Search for the cell housing the specified text and yield its [x, y] center coordinate. 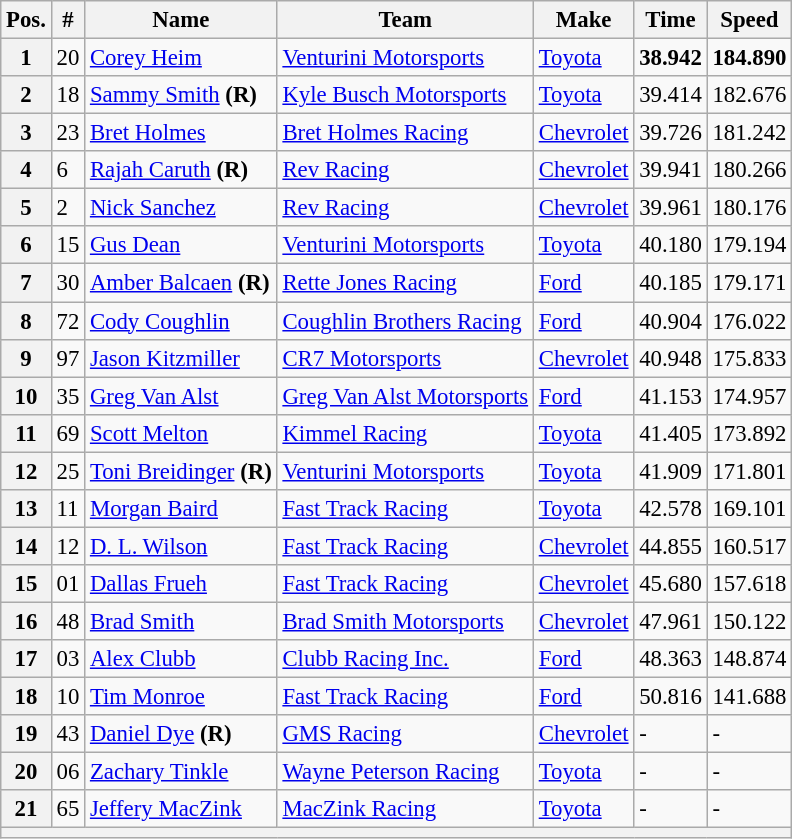
Dallas Frueh [181, 584]
42.578 [670, 509]
141.688 [750, 697]
Zachary Tinkle [181, 772]
Clubb Racing Inc. [405, 659]
Rette Jones Racing [405, 283]
# [68, 20]
35 [68, 396]
39.414 [670, 95]
38.942 [670, 58]
16 [26, 621]
30 [68, 283]
179.171 [750, 283]
Greg Van Alst [181, 396]
Amber Balcaen (R) [181, 283]
97 [68, 358]
65 [68, 809]
Make [583, 20]
14 [26, 546]
Speed [750, 20]
48 [68, 621]
7 [26, 283]
40.180 [670, 245]
Brad Smith [181, 621]
41.153 [670, 396]
150.122 [750, 621]
Bret Holmes Racing [405, 133]
175.833 [750, 358]
182.676 [750, 95]
19 [26, 734]
Alex Clubb [181, 659]
174.957 [750, 396]
8 [26, 321]
Name [181, 20]
03 [68, 659]
25 [68, 471]
47.961 [670, 621]
176.022 [750, 321]
180.176 [750, 208]
169.101 [750, 509]
173.892 [750, 433]
Cody Coughlin [181, 321]
Pos. [26, 20]
Tim Monroe [181, 697]
Scott Melton [181, 433]
9 [26, 358]
Sammy Smith (R) [181, 95]
44.855 [670, 546]
17 [26, 659]
01 [68, 584]
41.405 [670, 433]
Coughlin Brothers Racing [405, 321]
Gus Dean [181, 245]
181.242 [750, 133]
41.909 [670, 471]
171.801 [750, 471]
GMS Racing [405, 734]
45.680 [670, 584]
CR7 Motorsports [405, 358]
Corey Heim [181, 58]
Kyle Busch Motorsports [405, 95]
39.726 [670, 133]
40.185 [670, 283]
Kimmel Racing [405, 433]
39.941 [670, 170]
Greg Van Alst Motorsports [405, 396]
43 [68, 734]
Wayne Peterson Racing [405, 772]
69 [68, 433]
3 [26, 133]
06 [68, 772]
Daniel Dye (R) [181, 734]
1 [26, 58]
Time [670, 20]
4 [26, 170]
40.948 [670, 358]
Bret Holmes [181, 133]
Jeffery MacZink [181, 809]
Jason Kitzmiller [181, 358]
148.874 [750, 659]
Brad Smith Motorsports [405, 621]
48.363 [670, 659]
Nick Sanchez [181, 208]
39.961 [670, 208]
Toni Breidinger (R) [181, 471]
Rajah Caruth (R) [181, 170]
13 [26, 509]
184.890 [750, 58]
23 [68, 133]
179.194 [750, 245]
21 [26, 809]
D. L. Wilson [181, 546]
72 [68, 321]
160.517 [750, 546]
180.266 [750, 170]
MacZink Racing [405, 809]
Morgan Baird [181, 509]
157.618 [750, 584]
40.904 [670, 321]
50.816 [670, 697]
5 [26, 208]
Team [405, 20]
